Extract the [x, y] coordinate from the center of the cell holding the provided text.  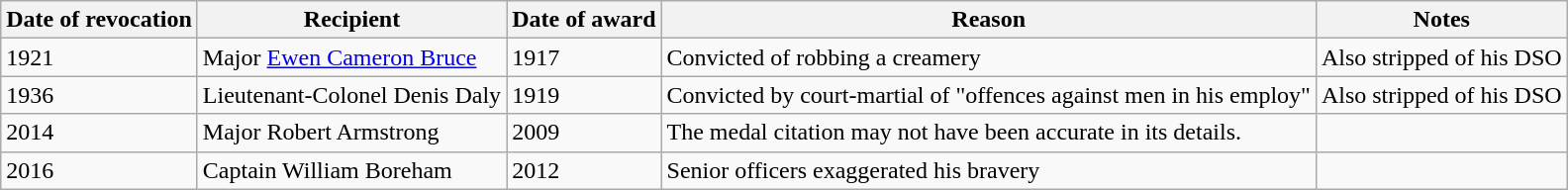
2014 [99, 133]
Convicted of robbing a creamery [988, 57]
Notes [1441, 20]
Major Robert Armstrong [351, 133]
Senior officers exaggerated his bravery [988, 170]
1921 [99, 57]
Major Ewen Cameron Bruce [351, 57]
Captain William Boreham [351, 170]
1936 [99, 95]
Recipient [351, 20]
Convicted by court-martial of "offences against men in his employ" [988, 95]
Lieutenant-Colonel Denis Daly [351, 95]
1917 [584, 57]
1919 [584, 95]
2012 [584, 170]
Date of award [584, 20]
Reason [988, 20]
2009 [584, 133]
Date of revocation [99, 20]
The medal citation may not have been accurate in its details. [988, 133]
2016 [99, 170]
